Locate the cell with the specified text and output its [X, Y] center coordinate. 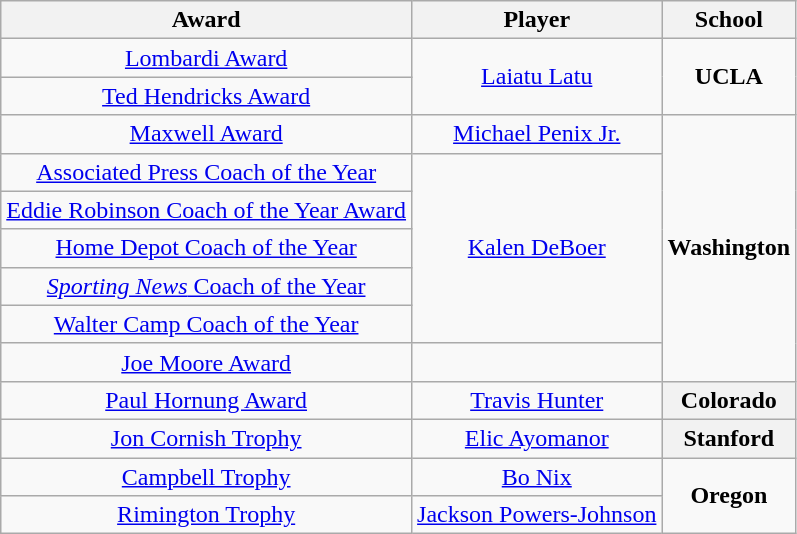
Ted Hendricks Award [206, 96]
Elic Ayomanor [537, 438]
Jon Cornish Trophy [206, 438]
Travis Hunter [537, 400]
Bo Nix [537, 477]
Rimington Trophy [206, 515]
Washington [729, 248]
Player [537, 20]
Award [206, 20]
Walter Camp Coach of the Year [206, 324]
Paul Hornung Award [206, 400]
Michael Penix Jr. [537, 134]
Eddie Robinson Coach of the Year Award [206, 210]
Maxwell Award [206, 134]
UCLA [729, 77]
Joe Moore Award [206, 362]
School [729, 20]
Home Depot Coach of the Year [206, 248]
Oregon [729, 496]
Lombardi Award [206, 58]
Laiatu Latu [537, 77]
Colorado [729, 400]
Campbell Trophy [206, 477]
Stanford [729, 438]
Jackson Powers-Johnson [537, 515]
Sporting News Coach of the Year [206, 286]
Kalen DeBoer [537, 248]
Associated Press Coach of the Year [206, 172]
